Return the [X, Y] coordinate for the center point of the cell that contains the specified text.  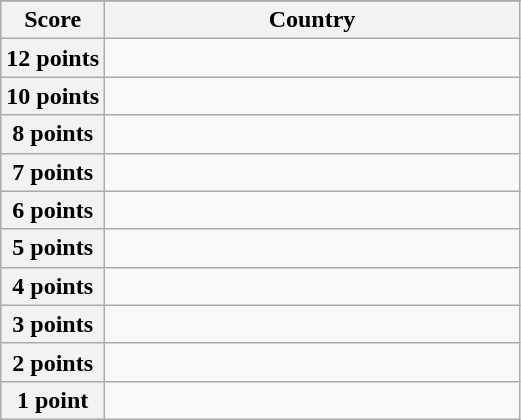
4 points [53, 286]
6 points [53, 210]
Score [53, 20]
5 points [53, 248]
2 points [53, 362]
1 point [53, 400]
8 points [53, 134]
3 points [53, 324]
Country [312, 20]
12 points [53, 58]
7 points [53, 172]
10 points [53, 96]
